From the cell containing the given text, extract its center point as (x, y) coordinate. 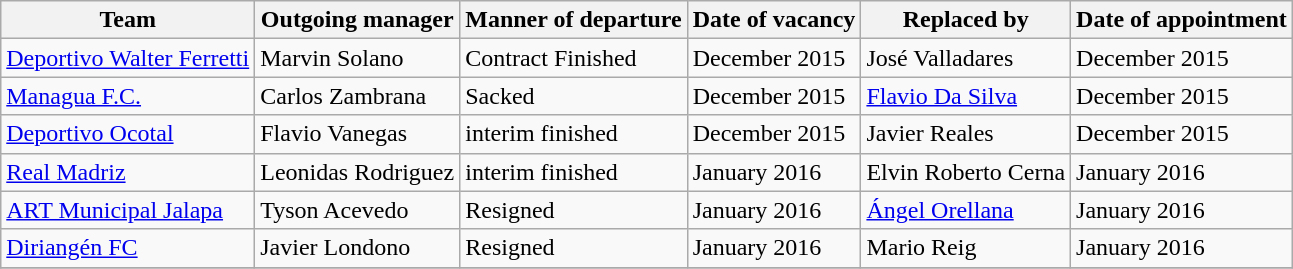
Ángel Orellana (966, 210)
ART Municipal Jalapa (128, 210)
Date of vacancy (774, 20)
Contract Finished (574, 58)
Mario Reig (966, 248)
Flavio Da Silva (966, 96)
Managua F.C. (128, 96)
Real Madriz (128, 172)
Carlos Zambrana (358, 96)
Marvin Solano (358, 58)
Diriangén FC (128, 248)
Flavio Vanegas (358, 134)
Date of appointment (1182, 20)
Javier Reales (966, 134)
Deportivo Ocotal (128, 134)
Tyson Acevedo (358, 210)
Leonidas Rodriguez (358, 172)
Javier Londono (358, 248)
Deportivo Walter Ferretti (128, 58)
Manner of departure (574, 20)
Replaced by (966, 20)
Sacked (574, 96)
Team (128, 20)
José Valladares (966, 58)
Elvin Roberto Cerna (966, 172)
Outgoing manager (358, 20)
